Capture the cell that displays the provided text and extract its [X, Y] central coordinate. 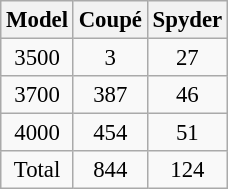
124 [187, 170]
27 [187, 58]
454 [110, 133]
3 [110, 58]
Model [38, 20]
Total [38, 170]
Coupé [110, 20]
4000 [38, 133]
46 [187, 95]
387 [110, 95]
51 [187, 133]
3500 [38, 58]
844 [110, 170]
Spyder [187, 20]
3700 [38, 95]
